Provide the (X, Y) coordinate of the cell's center where the given text is located.  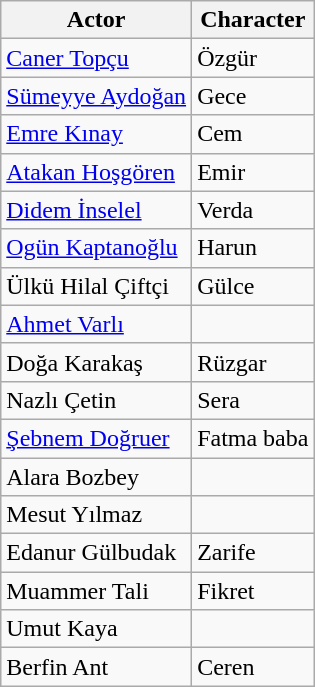
Didem İnselel (96, 210)
Emre Kınay (96, 134)
Alara Bozbey (96, 477)
Ülkü Hilal Çiftçi (96, 286)
Nazlı Çetin (96, 400)
Ogün Kaptanoğlu (96, 248)
Caner Topçu (96, 58)
Edanur Gülbudak (96, 553)
Sera (253, 400)
Doğa Karakaş (96, 362)
Zarife (253, 553)
Verda (253, 210)
Umut Kaya (96, 629)
Sümeyye Aydoğan (96, 96)
Actor (96, 20)
Gece (253, 96)
Emir (253, 172)
Ceren (253, 667)
Harun (253, 248)
Character (253, 20)
Şebnem Doğruer (96, 438)
Rüzgar (253, 362)
Gülce (253, 286)
Cem (253, 134)
Fatma baba (253, 438)
Atakan Hoşgören (96, 172)
Berfin Ant (96, 667)
Fikret (253, 591)
Ahmet Varlı (96, 324)
Mesut Yılmaz (96, 515)
Muammer Tali (96, 591)
Özgür (253, 58)
